Determine the (X, Y) coordinate at the center of the cell enclosing the given text.  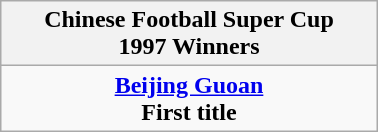
Beijing GuoanFirst title (189, 98)
Chinese Football Super Cup 1997 Winners (189, 34)
